Return (X, Y) of the center of cell containing provided text 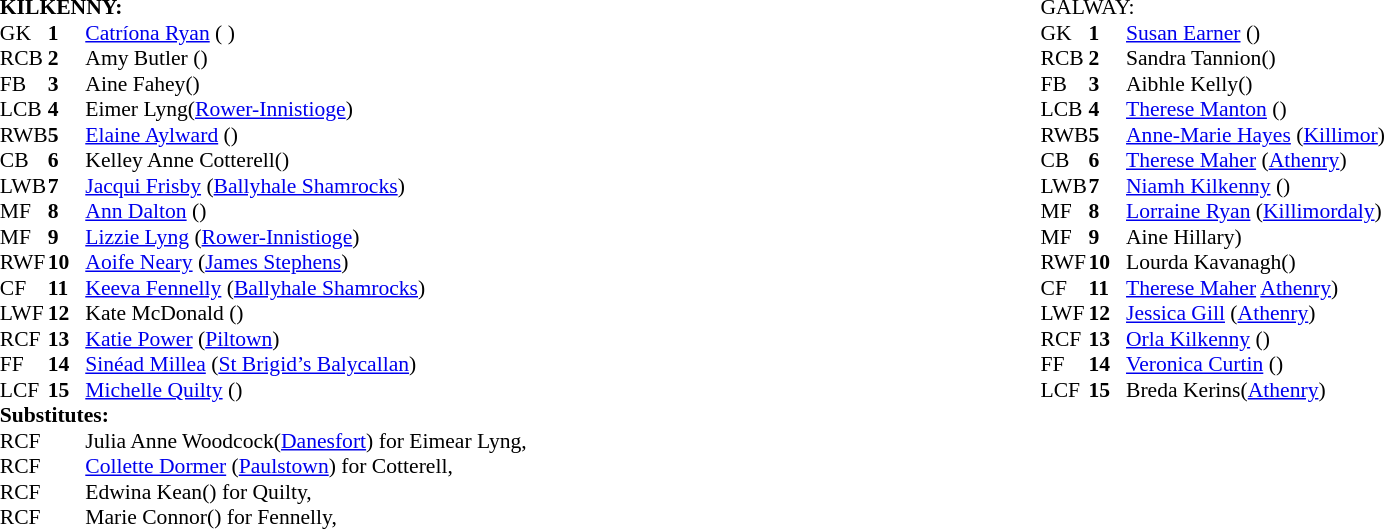
Julia Anne Woodcock(Danesfort) for Eimear Lyng, (306, 441)
Edwina Kean() for Quilty, (306, 492)
Catríona Ryan ( ) (306, 33)
Substitutes: (264, 415)
Aoife Neary (James Stephens) (306, 263)
Sinéad Millea (St Brigid’s Balycallan) (306, 365)
Michelle Quilty () (306, 390)
Lizzie Lyng (Rower-Innistioge) (306, 237)
Jacqui Frisby (Ballyhale Shamrocks) (306, 186)
Amy Butler () (306, 59)
Kate McDonald () (306, 313)
Aine Fahey() (306, 84)
Keeva Fennelly (Ballyhale Shamrocks) (306, 288)
Ann Dalton () (306, 211)
Katie Power (Piltown) (306, 339)
Collette Dormer (Paulstown) for Cotterell, (306, 467)
Elaine Aylward () (306, 135)
Kelley Anne Cotterell() (306, 161)
Eimer Lyng(Rower-Innistioge) (306, 109)
